Determine the (x, y) coordinate at the center of the cell enclosing the given text.  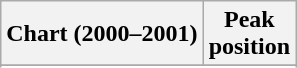
Peakposition (249, 34)
Chart (2000–2001) (102, 34)
